Detect which cell encompasses the target text, then output its (x, y) center coordinate. 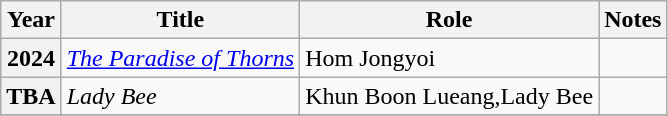
Role (450, 20)
The Paradise of Thorns (180, 58)
TBA (31, 96)
Hom Jongyoi (450, 58)
Title (180, 20)
Notes (633, 20)
2024 (31, 58)
Lady Bee (180, 96)
Khun Boon Lueang,Lady Bee (450, 96)
Year (31, 20)
